Return the [X, Y] coordinate for the center point of the cell that contains the specified text.  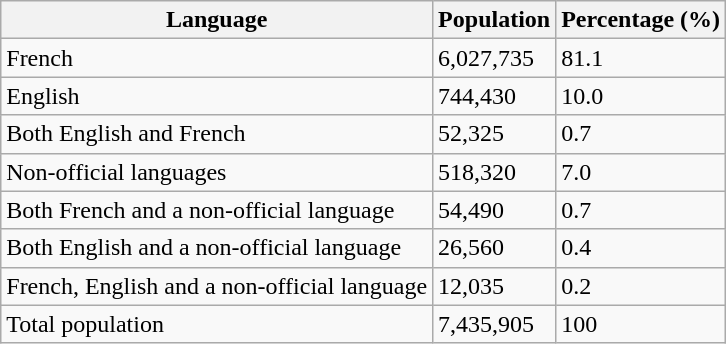
French, English and a non-official language [217, 286]
Both French and a non-official language [217, 210]
Both English and French [217, 134]
7,435,905 [494, 324]
Non-official languages [217, 172]
26,560 [494, 248]
518,320 [494, 172]
81.1 [641, 58]
744,430 [494, 96]
7.0 [641, 172]
0.2 [641, 286]
0.4 [641, 248]
6,027,735 [494, 58]
Language [217, 20]
52,325 [494, 134]
French [217, 58]
10.0 [641, 96]
12,035 [494, 286]
54,490 [494, 210]
Population [494, 20]
Both English and a non-official language [217, 248]
Percentage (%) [641, 20]
100 [641, 324]
Total population [217, 324]
English [217, 96]
